Locate the cell with the specified text and output its (x, y) center coordinate. 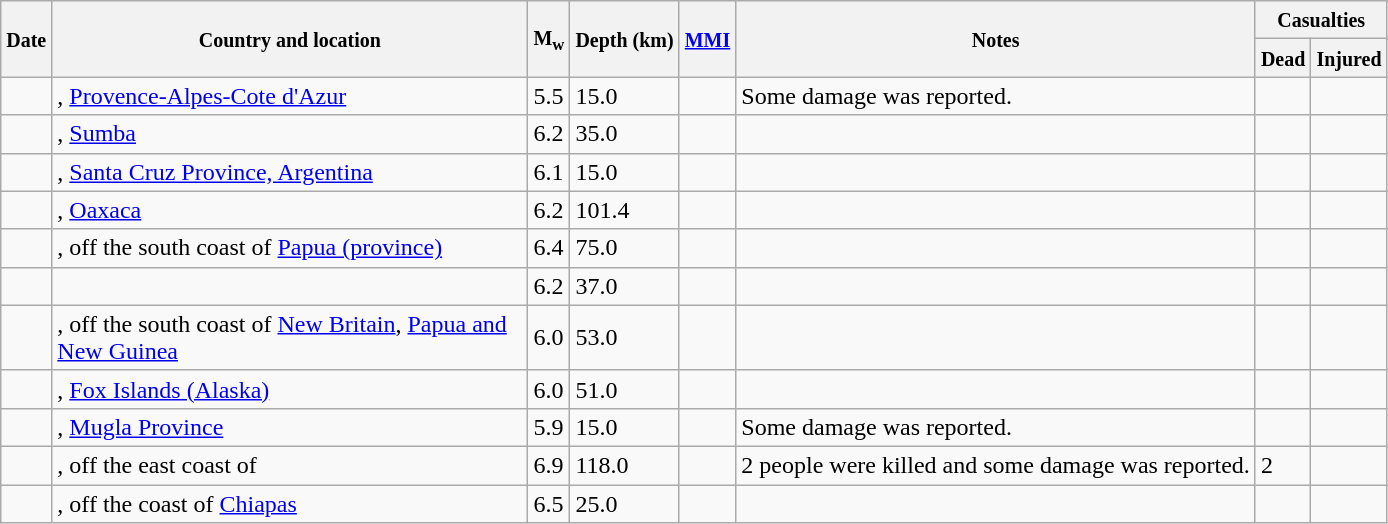
118.0 (624, 465)
Date (26, 39)
, off the south coast of Papua (province) (290, 248)
, Santa Cruz Province, Argentina (290, 172)
, off the east coast of (290, 465)
Depth (km) (624, 39)
, Oaxaca (290, 210)
, Provence-Alpes-Cote d'Azur (290, 96)
53.0 (624, 338)
6.1 (549, 172)
Country and location (290, 39)
2 people were killed and some damage was reported. (996, 465)
2 (1283, 465)
Casualties (1321, 20)
MMI (708, 39)
5.5 (549, 96)
Dead (1283, 58)
51.0 (624, 389)
Notes (996, 39)
6.5 (549, 503)
75.0 (624, 248)
6.9 (549, 465)
, Sumba (290, 134)
5.9 (549, 427)
101.4 (624, 210)
35.0 (624, 134)
, Mugla Province (290, 427)
, off the coast of Chiapas (290, 503)
, off the south coast of New Britain, Papua and New Guinea (290, 338)
, Fox Islands (Alaska) (290, 389)
6.4 (549, 248)
Injured (1349, 58)
25.0 (624, 503)
37.0 (624, 286)
Mw (549, 39)
